Extract the [x, y] coordinate from the center of the cell holding the provided text.  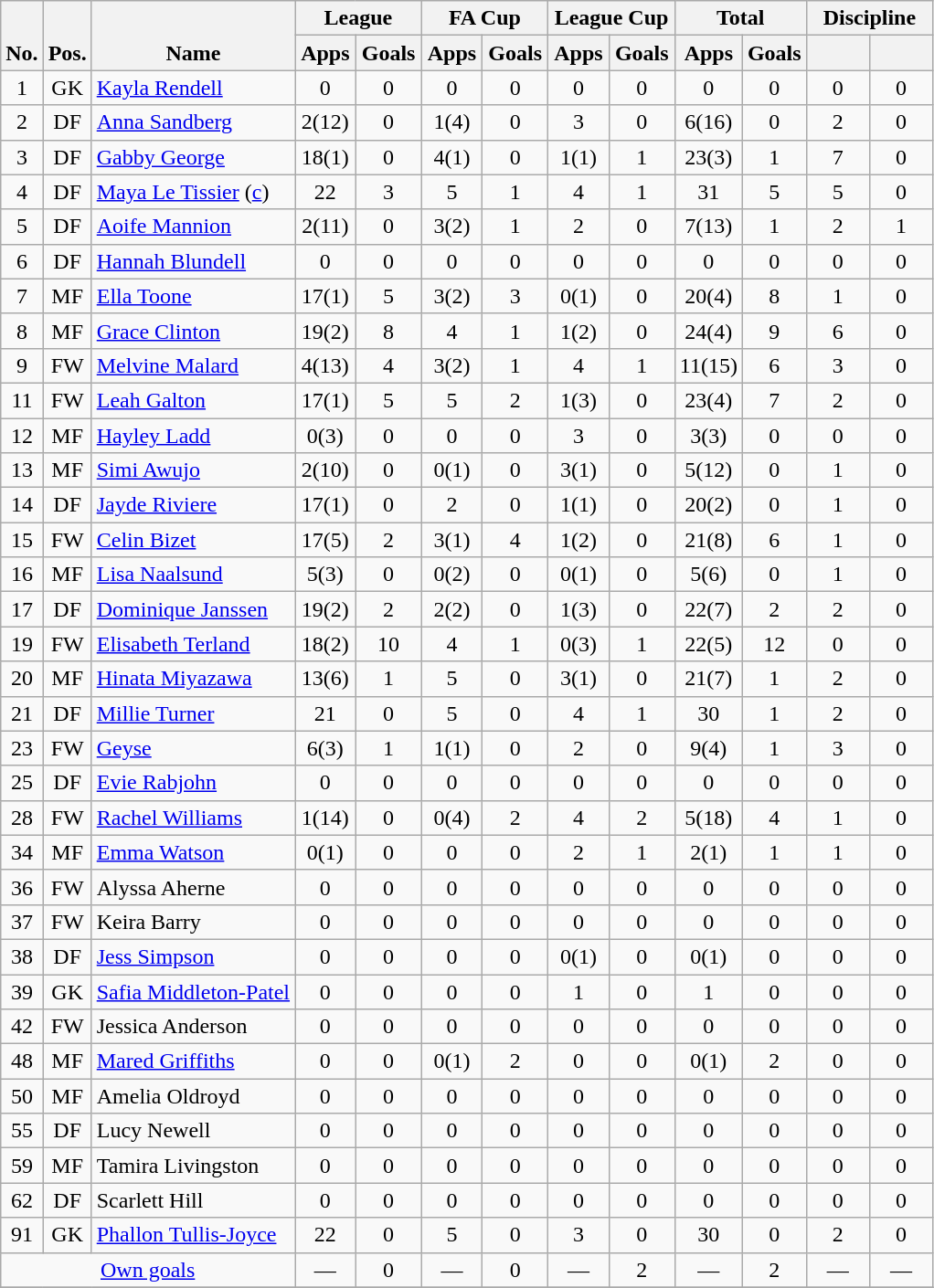
34 [22, 852]
24(4) [708, 331]
Alyssa Aherne [193, 887]
1(4) [451, 122]
Jayde Riviere [193, 505]
5(3) [325, 575]
Mared Griffiths [193, 1061]
Evie Rabjohn [193, 783]
13 [22, 470]
3(3) [708, 436]
Geyse [193, 748]
20 [22, 679]
Discipline [870, 18]
5(12) [708, 470]
Total [740, 18]
48 [22, 1061]
Rachel Williams [193, 818]
23 [22, 748]
18(1) [325, 157]
Simi Awujo [193, 470]
6(3) [325, 748]
2(11) [325, 227]
39 [22, 991]
21(7) [708, 679]
36 [22, 887]
14 [22, 505]
Hinata Miyazawa [193, 679]
Pos. [68, 36]
20(2) [708, 505]
20(4) [708, 296]
42 [22, 1027]
0(4) [451, 818]
Hayley Ladd [193, 436]
Hannah Blundell [193, 261]
17 [22, 609]
Celin Bizet [193, 540]
Tamira Livingston [193, 1166]
Jessica Anderson [193, 1027]
4(13) [325, 365]
Anna Sandberg [193, 122]
22(5) [708, 644]
6(16) [708, 122]
Emma Watson [193, 852]
Lisa Naalsund [193, 575]
21(8) [708, 540]
23(4) [708, 400]
Elisabeth Terland [193, 644]
League Cup [612, 18]
Jess Simpson [193, 956]
Grace Clinton [193, 331]
Melvine Malard [193, 365]
Lucy Newell [193, 1131]
Dominique Janssen [193, 609]
Safia Middleton-Patel [193, 991]
22(7) [708, 609]
9(4) [708, 748]
23(3) [708, 157]
Scarlett Hill [193, 1200]
FA Cup [484, 18]
10 [388, 644]
17(5) [325, 540]
55 [22, 1131]
2(12) [325, 122]
Maya Le Tissier (c) [193, 192]
Own goals [148, 1270]
4(1) [451, 157]
Amelia Oldroyd [193, 1096]
50 [22, 1096]
15 [22, 540]
2(2) [451, 609]
2(1) [708, 852]
Name [193, 36]
Phallon Tullis-Joyce [193, 1235]
11(15) [708, 365]
5(6) [708, 575]
25 [22, 783]
0(2) [451, 575]
Leah Galton [193, 400]
Aoife Mannion [193, 227]
28 [22, 818]
5(18) [708, 818]
League [358, 18]
18(2) [325, 644]
No. [22, 36]
Keira Barry [193, 922]
62 [22, 1200]
16 [22, 575]
Gabby George [193, 157]
37 [22, 922]
11 [22, 400]
1(14) [325, 818]
31 [708, 192]
19 [22, 644]
13(6) [325, 679]
38 [22, 956]
7(13) [708, 227]
91 [22, 1235]
Kayla Rendell [193, 88]
Ella Toone [193, 296]
2(10) [325, 470]
Millie Turner [193, 713]
59 [22, 1166]
